Pinpoint the cell where the given text exists, returning its (x, y) midpoint coordinate. 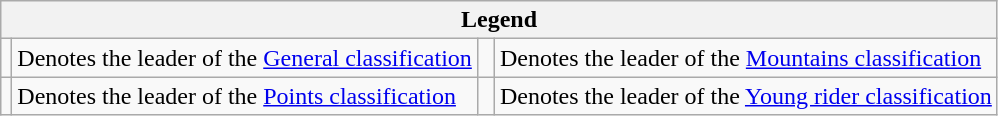
Denotes the leader of the Young rider classification (746, 96)
Legend (500, 20)
Denotes the leader of the General classification (245, 58)
Denotes the leader of the Mountains classification (746, 58)
Denotes the leader of the Points classification (245, 96)
